Determine the (X, Y) coordinate at the center of the cell enclosing the given text.  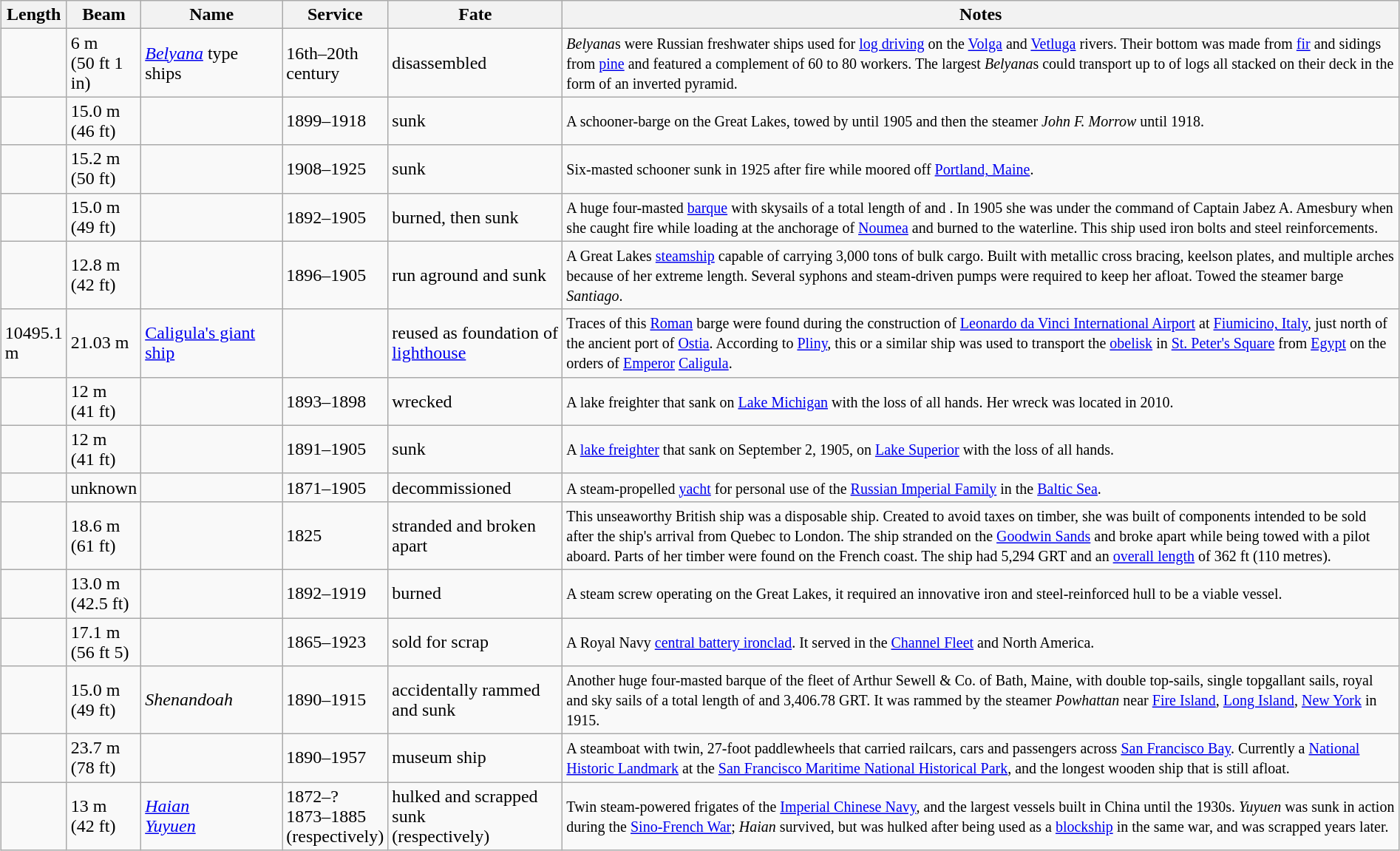
Fate (475, 15)
23.7 m(78 ft) (103, 759)
1899–1918 (336, 121)
hulked and scrappedsunk(respectively) (475, 816)
A lake freighter that sank on September 2, 1905, on Lake Superior with the loss of all hands. (981, 450)
1871–1905 (336, 487)
1893–1898 (336, 401)
17.1 m(56 ft 5) (103, 642)
Beam (103, 15)
Shenandoah (211, 700)
reused as foundation of lighthouse (475, 343)
burned, then sunk (475, 217)
6 m(50 ft 1 in) (103, 63)
unknown (103, 487)
1908–1925 (336, 169)
13 m(42 ft) (103, 816)
accidentally rammed and sunk (475, 700)
Notes (981, 15)
A Royal Navy central battery ironclad. It served in the Channel Fleet and North America. (981, 642)
18.6 m(61 ft) (103, 535)
disassembled (475, 63)
A lake freighter that sank on Lake Michigan with the loss of all hands. Her wreck was located in 2010. (981, 401)
stranded and broken apart (475, 535)
12.8 m(42 ft) (103, 275)
A steam screw operating on the Great Lakes, it required an innovative iron and steel-reinforced hull to be a viable vessel. (981, 593)
A schooner-barge on the Great Lakes, towed by until 1905 and then the steamer John F. Morrow until 1918. (981, 121)
wrecked (475, 401)
1891–1905 (336, 450)
sold for scrap (475, 642)
decommissioned (475, 487)
Service (336, 15)
1890–1915 (336, 700)
1892–1905 (336, 217)
1872–?1873–1885(respectively) (336, 816)
Haian Yuyuen (211, 816)
museum ship (475, 759)
15.2 m(50 ft) (103, 169)
1825 (336, 535)
10495.1 m (34, 343)
1896–1905 (336, 275)
1892–1919 (336, 593)
16th–20th century (336, 63)
Caligula's giant ship (211, 343)
1890–1957 (336, 759)
A steam-propelled yacht for personal use of the Russian Imperial Family in the Baltic Sea. (981, 487)
21.03 m (103, 343)
burned (475, 593)
Length (34, 15)
1865–1923 (336, 642)
Six-masted schooner sunk in 1925 after fire while moored off Portland, Maine. (981, 169)
13.0 m(42.5 ft) (103, 593)
15.0 m(46 ft) (103, 121)
Name (211, 15)
Belyana type ships (211, 63)
run aground and sunk (475, 275)
